Return [X, Y] of the center of cell containing provided text 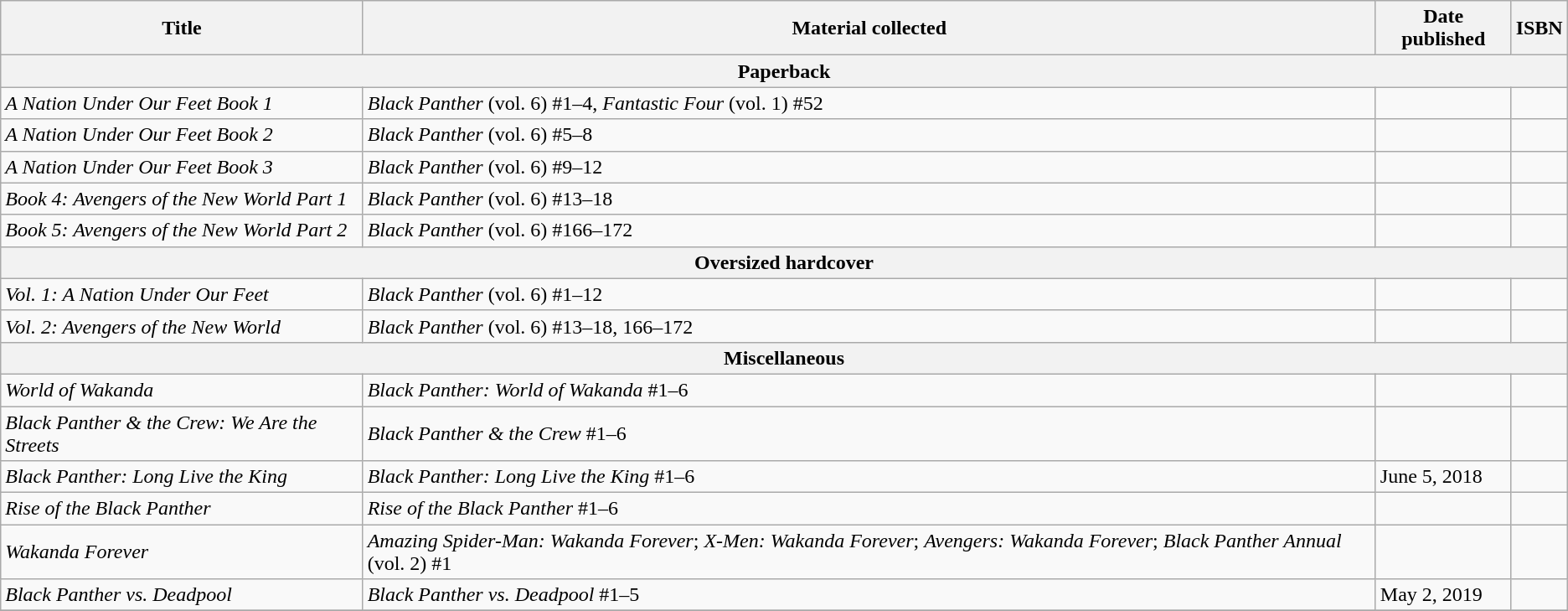
Wakanda Forever [182, 551]
Black Panther vs. Deadpool [182, 595]
A Nation Under Our Feet Book 1 [182, 103]
Black Panther (vol. 6) #13–18, 166–172 [869, 326]
Black Panther (vol. 6) #1–12 [869, 294]
Miscellaneous [784, 358]
ISBN [1540, 28]
Date published [1443, 28]
Black Panther (vol. 6) #1–4, Fantastic Four (vol. 1) #52 [869, 103]
Black Panther vs. Deadpool #1–5 [869, 595]
Paperback [784, 71]
Title [182, 28]
Black Panther (vol. 6) #13–18 [869, 199]
Black Panther: World of Wakanda #1–6 [869, 390]
A Nation Under Our Feet Book 3 [182, 167]
June 5, 2018 [1443, 477]
Amazing Spider-Man: Wakanda Forever; X-Men: Wakanda Forever; Avengers: Wakanda Forever; Black Panther Annual (vol. 2) #1 [869, 551]
Rise of the Black Panther [182, 509]
Black Panther (vol. 6) #166–172 [869, 230]
Black Panther: Long Live the King #1–6 [869, 477]
Material collected [869, 28]
A Nation Under Our Feet Book 2 [182, 135]
May 2, 2019 [1443, 595]
Vol. 2: Avengers of the New World [182, 326]
Black Panther (vol. 6) #5–8 [869, 135]
Book 5: Avengers of the New World Part 2 [182, 230]
Black Panther & the Crew #1–6 [869, 432]
World of Wakanda [182, 390]
Vol. 1: A Nation Under Our Feet [182, 294]
Oversized hardcover [784, 262]
Black Panther: Long Live the King [182, 477]
Rise of the Black Panther #1–6 [869, 509]
Black Panther (vol. 6) #9–12 [869, 167]
Black Panther & the Crew: We Are the Streets [182, 432]
Book 4: Avengers of the New World Part 1 [182, 199]
